Determine the (x, y) coordinate at the center of the cell enclosing the given text.  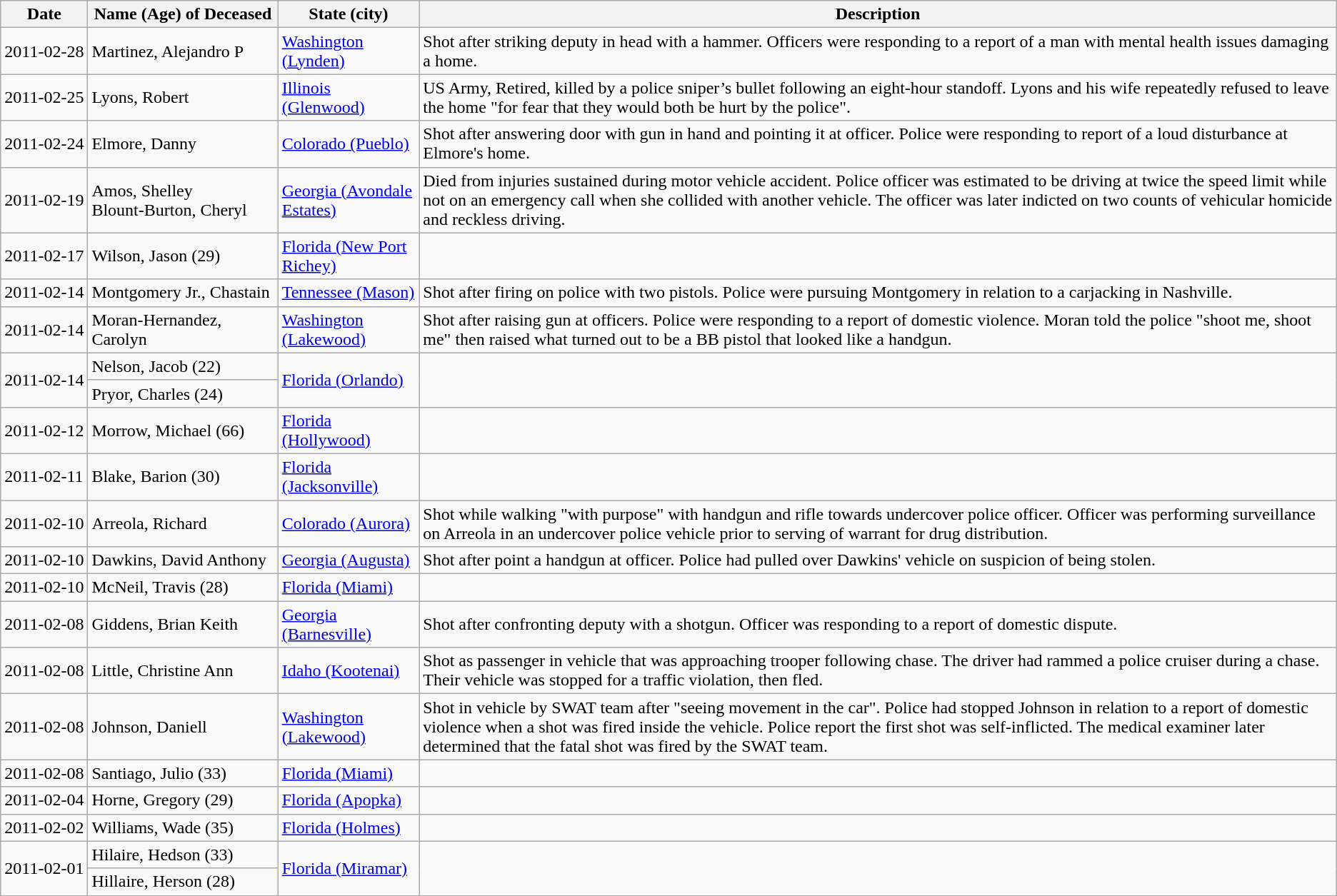
Horne, Gregory (29) (183, 800)
Florida (New Port Richey) (349, 256)
Hilaire, Hedson (33) (183, 855)
State (city) (349, 14)
Hillaire, Herson (28) (183, 882)
Martinez, Alejandro P (183, 51)
Washington (Lynden) (349, 51)
Morrow, Michael (66) (183, 430)
Colorado (Pueblo) (349, 144)
Nelson, Jacob (22) (183, 366)
Johnson, Daniell (183, 727)
Giddens, Brian Keith (183, 624)
Montgomery Jr., Chastain (183, 293)
Florida (Apopka) (349, 800)
2011-02-24 (44, 144)
Williams, Wade (35) (183, 827)
2011-02-28 (44, 51)
Florida (Hollywood) (349, 430)
Little, Christine Ann (183, 671)
Pryor, Charles (24) (183, 393)
Florida (Jacksonville) (349, 477)
2011-02-02 (44, 827)
Shot after confronting deputy with a shotgun. Officer was responding to a report of domestic dispute. (878, 624)
2011-02-04 (44, 800)
Name (Age) of Deceased (183, 14)
Wilson, Jason (29) (183, 256)
Florida (Holmes) (349, 827)
Date (44, 14)
2011-02-19 (44, 200)
Description (878, 14)
Idaho (Kootenai) (349, 671)
2011-02-25 (44, 97)
2011-02-12 (44, 430)
Shot after point a handgun at officer. Police had pulled over Dawkins' vehicle on suspicion of being stolen. (878, 560)
Elmore, Danny (183, 144)
2011-02-17 (44, 256)
Georgia (Augusta) (349, 560)
Blake, Barion (30) (183, 477)
Lyons, Robert (183, 97)
Shot after striking deputy in head with a hammer. Officers were responding to a report of a man with mental health issues damaging a home. (878, 51)
Arreola, Richard (183, 523)
Florida (Miramar) (349, 868)
Dawkins, David Anthony (183, 560)
Tennessee (Mason) (349, 293)
Shot after answering door with gun in hand and pointing it at officer. Police were responding to report of a loud disturbance at Elmore's home. (878, 144)
Moran-Hernandez, Carolyn (183, 330)
Georgia (Avondale Estates) (349, 200)
Georgia (Barnesville) (349, 624)
Colorado (Aurora) (349, 523)
Amos, ShelleyBlount-Burton, Cheryl (183, 200)
Florida (Orlando) (349, 380)
Santiago, Julio (33) (183, 773)
2011-02-01 (44, 868)
2011-02-11 (44, 477)
McNeil, Travis (28) (183, 588)
Illinois (Glenwood) (349, 97)
Shot after firing on police with two pistols. Police were pursuing Montgomery in relation to a carjacking in Nashville. (878, 293)
